Locate the cell with the specified text and output its [X, Y] center coordinate. 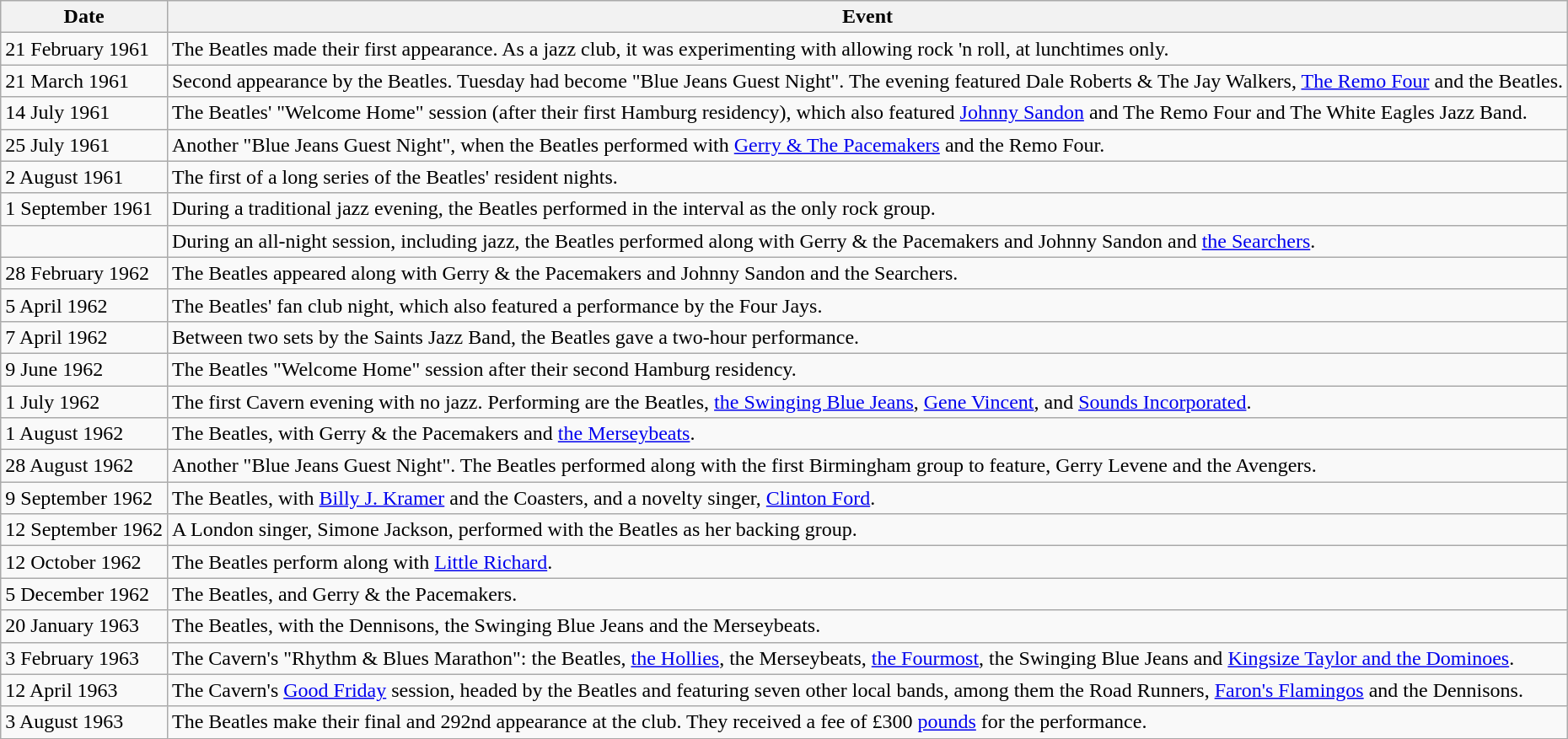
The first Cavern evening with no jazz. Performing are the Beatles, the Swinging Blue Jeans, Gene Vincent, and Sounds Incorporated. [867, 402]
9 September 1962 [84, 498]
25 July 1961 [84, 145]
12 October 1962 [84, 562]
The Beatles, with Gerry & the Pacemakers and the Merseybeats. [867, 434]
21 February 1961 [84, 49]
28 February 1962 [84, 273]
14 July 1961 [84, 113]
2 August 1961 [84, 177]
7 April 1962 [84, 337]
28 August 1962 [84, 466]
The Beatles appeared along with Gerry & the Pacemakers and Johnny Sandon and the Searchers. [867, 273]
5 December 1962 [84, 594]
The Beatles, with the Dennisons, the Swinging Blue Jeans and the Merseybeats. [867, 626]
5 April 1962 [84, 305]
The Beatles' fan club night, which also featured a performance by the Four Jays. [867, 305]
The Beatles made their first appearance. As a jazz club, it was experimenting with allowing rock 'n roll, at lunchtimes only. [867, 49]
Event [867, 17]
1 September 1961 [84, 209]
The first of a long series of the Beatles' resident nights. [867, 177]
The Beatles "Welcome Home" session after their second Hamburg residency. [867, 369]
Another "Blue Jeans Guest Night". The Beatles performed along with the first Birmingham group to feature, Gerry Levene and the Avengers. [867, 466]
9 June 1962 [84, 369]
Date [84, 17]
A London singer, Simone Jackson, performed with the Beatles as her backing group. [867, 530]
The Beatles perform along with Little Richard. [867, 562]
The Beatles, and Gerry & the Pacemakers. [867, 594]
3 August 1963 [84, 722]
During a traditional jazz evening, the Beatles performed in the interval as the only rock group. [867, 209]
The Beatles make their final and 292nd appearance at the club. They received a fee of £300 pounds for the performance. [867, 722]
21 March 1961 [84, 81]
20 January 1963 [84, 626]
During an all-night session, including jazz, the Beatles performed along with Gerry & the Pacemakers and Johnny Sandon and the Searchers. [867, 241]
12 April 1963 [84, 690]
3 February 1963 [84, 658]
12 September 1962 [84, 530]
Between two sets by the Saints Jazz Band, the Beatles gave a two-hour performance. [867, 337]
Another "Blue Jeans Guest Night", when the Beatles performed with Gerry & The Pacemakers and the Remo Four. [867, 145]
1 July 1962 [84, 402]
The Beatles, with Billy J. Kramer and the Coasters, and a novelty singer, Clinton Ford. [867, 498]
1 August 1962 [84, 434]
